Provide the (X, Y) coordinate of the cell's center where the given text is located.  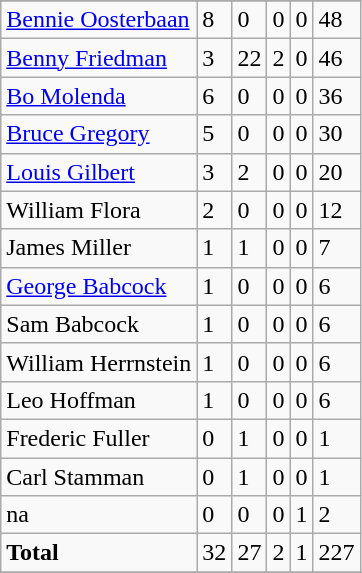
James Miller (99, 248)
Frederic Fuller (99, 438)
12 (336, 210)
Bo Molenda (99, 96)
George Babcock (99, 286)
Carl Stamman (99, 477)
227 (336, 553)
36 (336, 96)
5 (214, 134)
na (99, 515)
Bruce Gregory (99, 134)
Total (99, 553)
Benny Friedman (99, 58)
32 (214, 553)
20 (336, 172)
46 (336, 58)
22 (250, 58)
30 (336, 134)
48 (336, 20)
William Herrnstein (99, 362)
8 (214, 20)
7 (336, 248)
27 (250, 553)
Louis Gilbert (99, 172)
Leo Hoffman (99, 400)
William Flora (99, 210)
Sam Babcock (99, 324)
Bennie Oosterbaan (99, 20)
